Output the (x, y) coordinate of the center of the cell containing the given text.  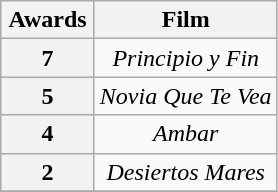
7 (48, 58)
Ambar (186, 134)
5 (48, 96)
Film (186, 20)
Principio y Fin (186, 58)
Awards (48, 20)
2 (48, 172)
Desiertos Mares (186, 172)
4 (48, 134)
Novia Que Te Vea (186, 96)
